Provide the (X, Y) coordinate of the cell's center where the given text is located.  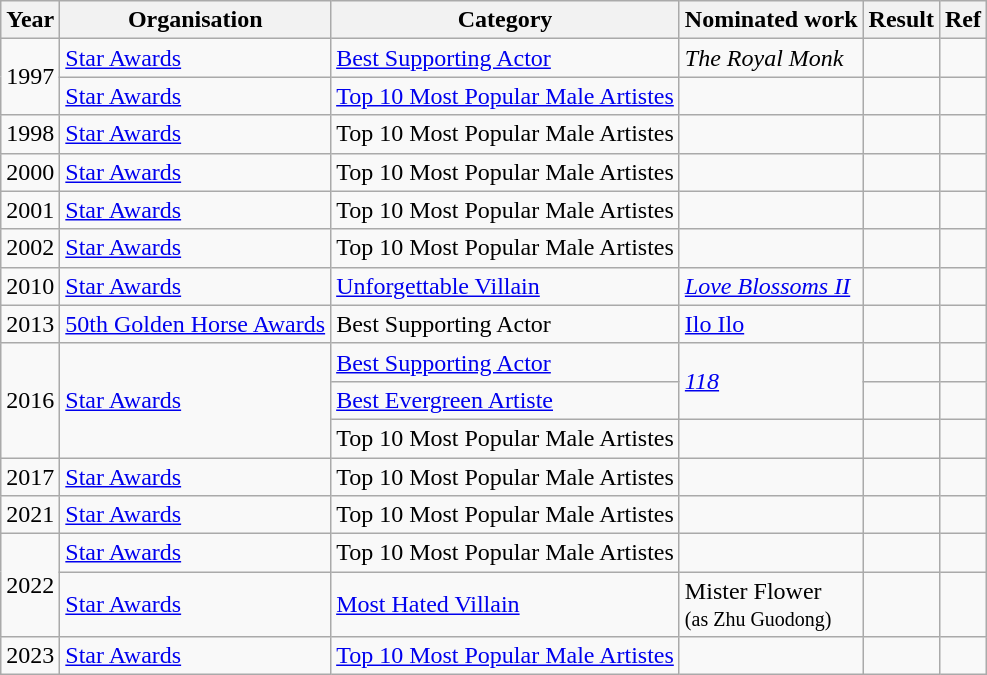
1998 (30, 134)
Unforgettable Villain (506, 286)
Love Blossoms II (771, 286)
2021 (30, 515)
2022 (30, 586)
Result (901, 20)
Year (30, 20)
50th Golden Horse Awards (196, 324)
2023 (30, 656)
Organisation (196, 20)
Nominated work (771, 20)
2013 (30, 324)
2002 (30, 248)
Most Hated Villain (506, 604)
118 (771, 381)
2016 (30, 400)
Ilo Ilo (771, 324)
Category (506, 20)
2001 (30, 210)
2000 (30, 172)
1997 (30, 77)
Best Evergreen Artiste (506, 400)
The Royal Monk (771, 58)
2017 (30, 477)
Mister Flower(as Zhu Guodong) (771, 604)
Ref (962, 20)
2010 (30, 286)
